Identify which cell holds the provided text, then report its [X, Y] central coordinate. 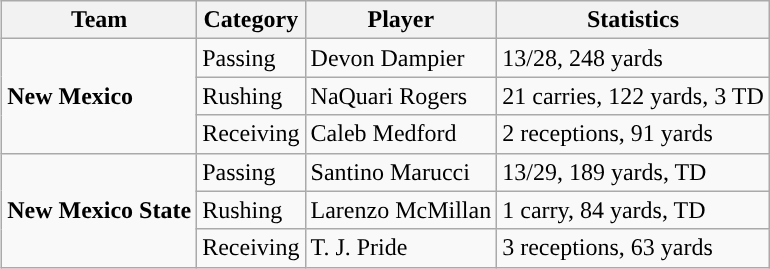
3 receptions, 63 yards [634, 248]
13/28, 248 yards [634, 58]
T. J. Pride [401, 248]
New Mexico State [100, 210]
Category [251, 20]
Team [100, 20]
Statistics [634, 20]
New Mexico [100, 96]
Caleb Medford [401, 134]
1 carry, 84 yards, TD [634, 210]
Santino Marucci [401, 172]
Devon Dampier [401, 58]
Larenzo McMillan [401, 210]
2 receptions, 91 yards [634, 134]
Player [401, 20]
13/29, 189 yards, TD [634, 172]
NaQuari Rogers [401, 96]
21 carries, 122 yards, 3 TD [634, 96]
